From the cell containing the given text, extract its center point as (x, y) coordinate. 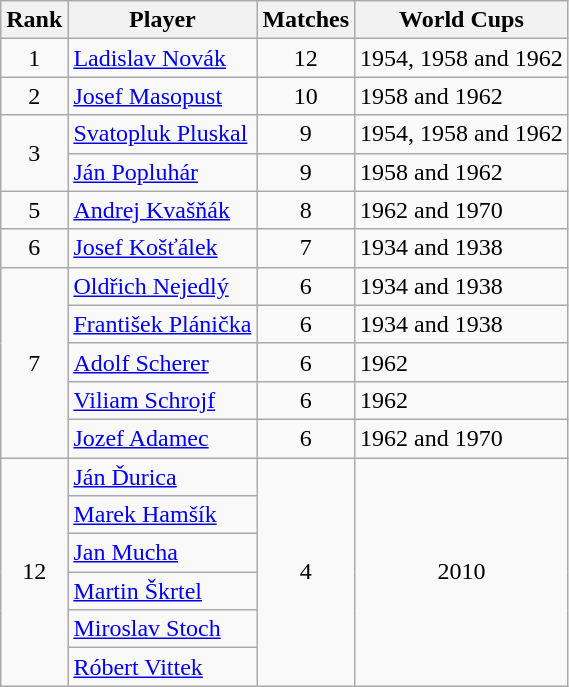
Ján Popluhár (162, 172)
Ján Ďurica (162, 477)
Andrej Kvašňák (162, 210)
2 (34, 96)
Player (162, 20)
Miroslav Stoch (162, 629)
Jan Mucha (162, 553)
Ladislav Novák (162, 58)
Adolf Scherer (162, 362)
Viliam Schrojf (162, 400)
Rank (34, 20)
2010 (462, 572)
Josef Košťálek (162, 248)
4 (306, 572)
World Cups (462, 20)
10 (306, 96)
František Plánička (162, 324)
Martin Škrtel (162, 591)
8 (306, 210)
Svatopluk Pluskal (162, 134)
Oldřich Nejedlý (162, 286)
Marek Hamšík (162, 515)
Róbert Vittek (162, 667)
3 (34, 153)
Jozef Adamec (162, 438)
Matches (306, 20)
5 (34, 210)
Josef Masopust (162, 96)
1 (34, 58)
